Search for the cell housing the specified text and yield its (x, y) center coordinate. 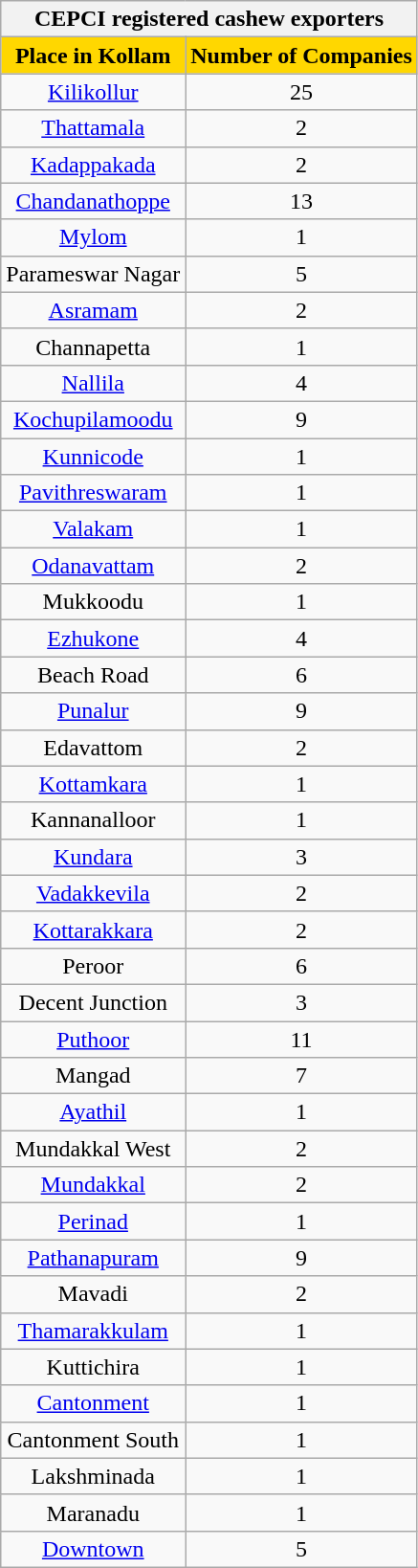
Ayathil (94, 1112)
Thamarakkulam (94, 1331)
Downtown (94, 1549)
Maranadu (94, 1512)
Cantonment South (94, 1440)
Chandanathoppe (94, 201)
Pathanapuram (94, 1258)
Mundakkal (94, 1185)
Decent Junction (94, 1002)
Pavithreswaram (94, 493)
Cantonment (94, 1403)
Edavattom (94, 748)
Kottarakkara (94, 930)
Mangad (94, 1076)
11 (302, 1039)
Kadappakada (94, 165)
Parameswar Nagar (94, 274)
Valakam (94, 529)
Kundara (94, 857)
Perinad (94, 1221)
Ezhukone (94, 638)
Kochupilamoodu (94, 419)
Kuttichira (94, 1367)
Mundakkal West (94, 1149)
Vadakkevila (94, 893)
25 (302, 92)
Mylom (94, 237)
Puthoor (94, 1039)
Kottamkara (94, 784)
Channapetta (94, 347)
13 (302, 201)
Asramam (94, 310)
Place in Kollam (94, 56)
Odanavattam (94, 566)
Peroor (94, 966)
Kunnicode (94, 457)
Mavadi (94, 1294)
7 (302, 1076)
Nallila (94, 383)
Mukkoodu (94, 602)
Kannanalloor (94, 820)
Beach Road (94, 675)
Punalur (94, 711)
Number of Companies (302, 56)
CEPCI registered cashew exporters (209, 19)
Thattamala (94, 128)
Lakshminada (94, 1476)
Kilikollur (94, 92)
